Provide the [X, Y] coordinate of the cell's center where the given text is located.  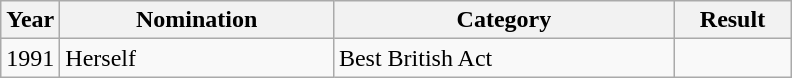
Category [504, 20]
1991 [30, 58]
Result [732, 20]
Nomination [197, 20]
Herself [197, 58]
Year [30, 20]
Best British Act [504, 58]
